Identify which cell holds the provided text, then report its [x, y] central coordinate. 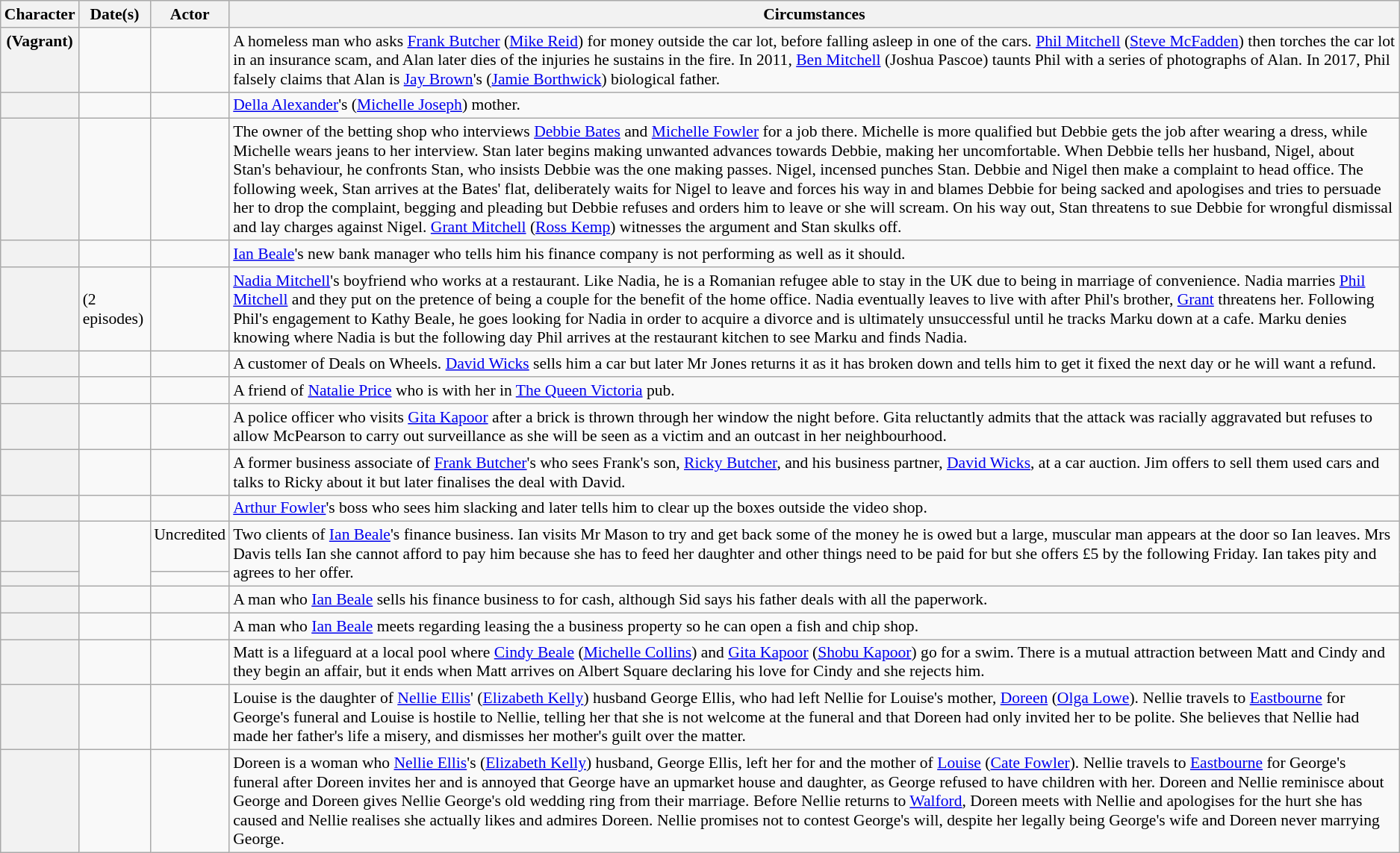
Character [40, 14]
A friend of Natalie Price who is with her in The Queen Victoria pub. [814, 391]
Arthur Fowler's boss who sees him slacking and later tells him to clear up the boxes outside the video shop. [814, 508]
Circumstances [814, 14]
A man who Ian Beale meets regarding leasing the a business property so he can open a fish and chip shop. [814, 626]
Actor [190, 14]
Uncredited [190, 546]
Della Alexander's (Michelle Joseph) mother. [814, 105]
(2 episodes) [115, 309]
(Vagrant) [40, 60]
Date(s) [115, 14]
A man who Ian Beale sells his finance business to for cash, although Sid says his father deals with all the paperwork. [814, 600]
Ian Beale's new bank manager who tells him his finance company is not performing as well as it should. [814, 254]
